Output the (x, y) coordinate of the center of the cell containing the given text.  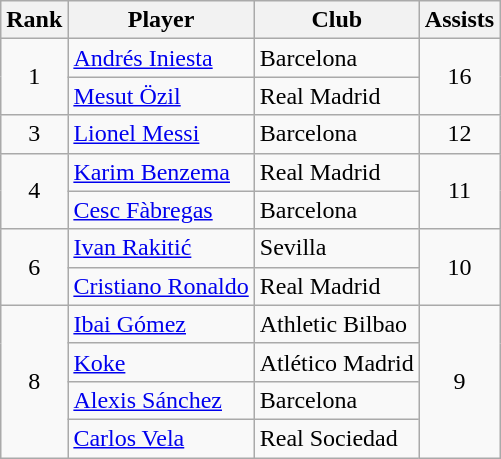
Cristiano Ronaldo (161, 286)
4 (34, 191)
Club (336, 20)
6 (34, 267)
Rank (34, 20)
12 (459, 134)
Carlos Vela (161, 438)
10 (459, 267)
1 (34, 77)
Real Sociedad (336, 438)
Cesc Fàbregas (161, 210)
11 (459, 191)
3 (34, 134)
Andrés Iniesta (161, 58)
Lionel Messi (161, 134)
16 (459, 77)
Karim Benzema (161, 172)
Alexis Sánchez (161, 400)
Assists (459, 20)
Mesut Özil (161, 96)
Ibai Gómez (161, 324)
9 (459, 381)
Sevilla (336, 248)
Player (161, 20)
8 (34, 381)
Athletic Bilbao (336, 324)
Ivan Rakitić (161, 248)
Atlético Madrid (336, 362)
Koke (161, 362)
